Scan for the cell matching the given text and deliver its (X, Y) coordinate at center. 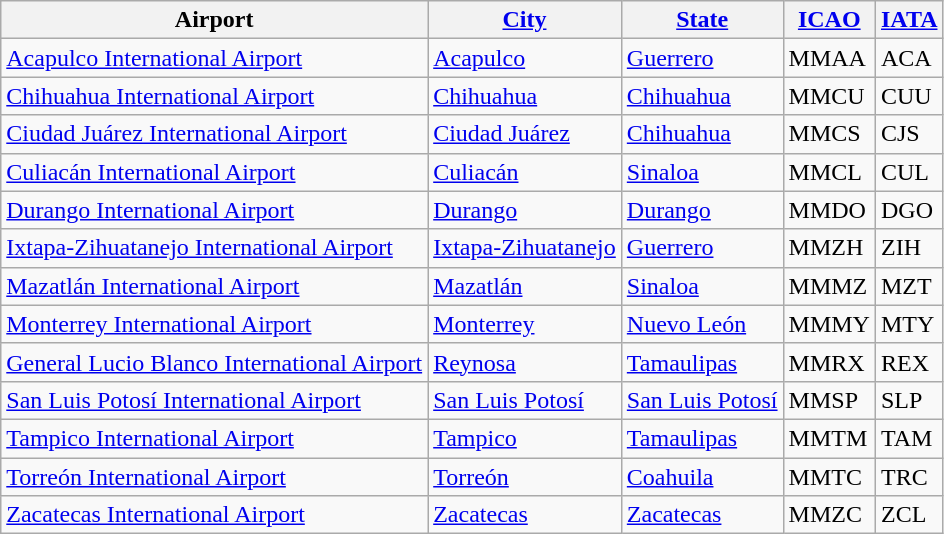
MTY (909, 324)
CUL (909, 172)
Culiacán (525, 172)
IATA (909, 20)
State (702, 20)
Airport (214, 20)
MMZC (829, 515)
MMAA (829, 58)
MMCL (829, 172)
Reynosa (525, 362)
MMDO (829, 210)
ZCL (909, 515)
CJS (909, 134)
Chihuahua International Airport (214, 96)
MMZH (829, 248)
ZIH (909, 248)
MMMZ (829, 286)
MMSP (829, 400)
Zacatecas International Airport (214, 515)
Monterrey International Airport (214, 324)
Tampico (525, 438)
Ciudad Juárez (525, 134)
Ciudad Juárez International Airport (214, 134)
MMCS (829, 134)
MMMY (829, 324)
MMTC (829, 477)
Ixtapa-Zihuatanejo International Airport (214, 248)
Durango International Airport (214, 210)
Nuevo León (702, 324)
Torreón (525, 477)
SLP (909, 400)
TAM (909, 438)
Tampico International Airport (214, 438)
Coahuila (702, 477)
San Luis Potosí International Airport (214, 400)
MMTM (829, 438)
Torreón International Airport (214, 477)
Culiacán International Airport (214, 172)
Ixtapa-Zihuatanejo (525, 248)
ICAO (829, 20)
Acapulco (525, 58)
DGO (909, 210)
MMCU (829, 96)
City (525, 20)
Mazatlán International Airport (214, 286)
ACA (909, 58)
CUU (909, 96)
REX (909, 362)
Mazatlán (525, 286)
General Lucio Blanco International Airport (214, 362)
MMRX (829, 362)
Acapulco International Airport (214, 58)
TRC (909, 477)
MZT (909, 286)
Monterrey (525, 324)
